Output the [x, y] coordinate of the center of the cell containing the given text.  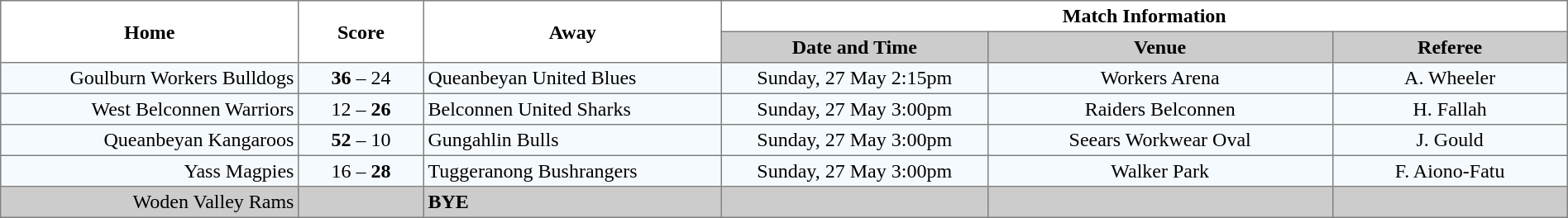
Home [150, 31]
Goulburn Workers Bulldogs [150, 78]
H. Fallah [1450, 109]
Raiders Belconnen [1159, 109]
Sunday, 27 May 2:15pm [854, 78]
Score [361, 31]
F. Aiono-Fatu [1450, 171]
36 – 24 [361, 78]
J. Gould [1450, 140]
A. Wheeler [1450, 78]
Belconnen United Sharks [572, 109]
12 – 26 [361, 109]
Queanbeyan Kangaroos [150, 140]
West Belconnen Warriors [150, 109]
Walker Park [1159, 171]
Date and Time [854, 47]
Workers Arena [1159, 78]
Queanbeyan United Blues [572, 78]
Venue [1159, 47]
16 – 28 [361, 171]
Seears Workwear Oval [1159, 140]
Referee [1450, 47]
Match Information [1145, 17]
Tuggeranong Bushrangers [572, 171]
Woden Valley Rams [150, 202]
BYE [572, 202]
Gungahlin Bulls [572, 140]
52 – 10 [361, 140]
Away [572, 31]
Yass Magpies [150, 171]
